Provide the [X, Y] coordinate of the cell's center where the given text is located.  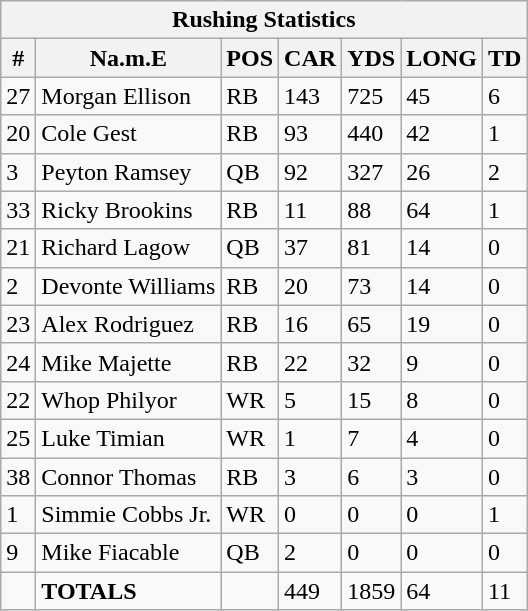
45 [442, 96]
Peyton Ramsey [128, 172]
Connor Thomas [128, 477]
1859 [372, 591]
25 [18, 438]
Whop Philyor [128, 400]
16 [310, 324]
Simmie Cobbs Jr. [128, 515]
POS [250, 58]
7 [372, 438]
Alex Rodriguez [128, 324]
92 [310, 172]
327 [372, 172]
73 [372, 286]
Rushing Statistics [264, 20]
37 [310, 248]
# [18, 58]
Morgan Ellison [128, 96]
449 [310, 591]
Na.m.E [128, 58]
725 [372, 96]
27 [18, 96]
Richard Lagow [128, 248]
32 [372, 362]
5 [310, 400]
CAR [310, 58]
Mike Fiacable [128, 553]
88 [372, 210]
21 [18, 248]
Ricky Brookins [128, 210]
4 [442, 438]
26 [442, 172]
15 [372, 400]
440 [372, 134]
YDS [372, 58]
8 [442, 400]
TD [504, 58]
TOTALS [128, 591]
42 [442, 134]
81 [372, 248]
65 [372, 324]
Luke Timian [128, 438]
38 [18, 477]
Cole Gest [128, 134]
93 [310, 134]
Devonte Williams [128, 286]
143 [310, 96]
24 [18, 362]
33 [18, 210]
LONG [442, 58]
19 [442, 324]
Mike Majette [128, 362]
23 [18, 324]
